Detect which cell encompasses the target text, then output its (x, y) center coordinate. 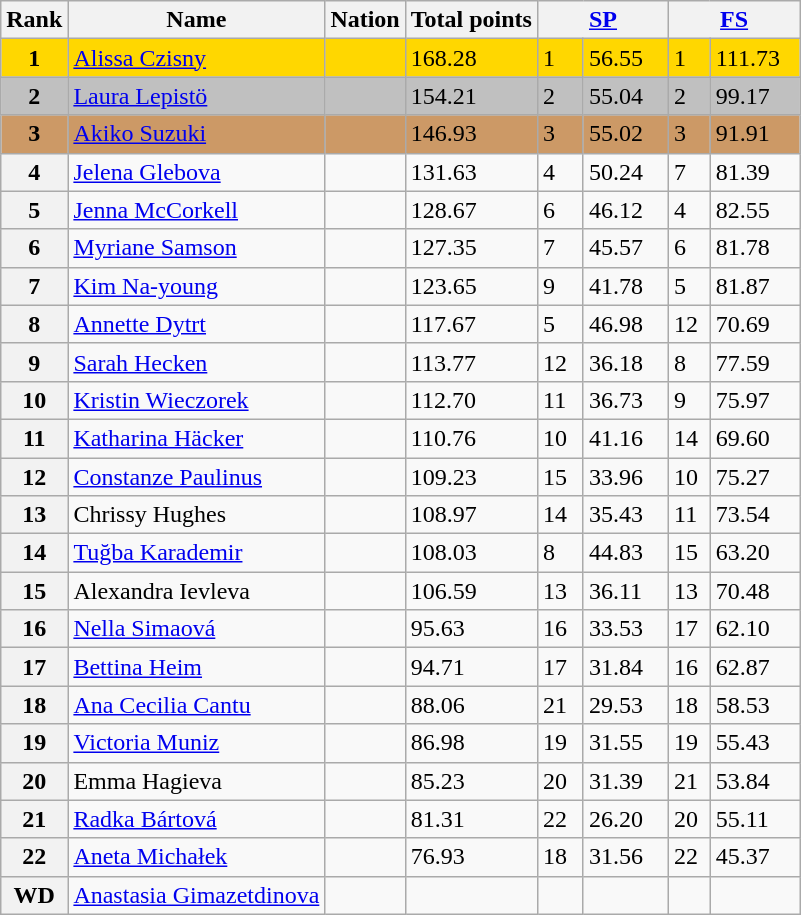
Constanze Paulinus (196, 477)
29.53 (626, 705)
123.65 (471, 286)
75.27 (754, 477)
Rank (34, 20)
55.11 (754, 819)
Bettina Heim (196, 667)
Ana Cecilia Cantu (196, 705)
Myriane Samson (196, 248)
108.97 (471, 515)
86.98 (471, 743)
81.39 (754, 172)
154.21 (471, 96)
45.37 (754, 857)
41.16 (626, 438)
31.56 (626, 857)
63.20 (754, 553)
35.43 (626, 515)
Laura Lepistö (196, 96)
58.53 (754, 705)
Alissa Czisny (196, 58)
Sarah Hecken (196, 362)
85.23 (471, 781)
62.10 (754, 629)
45.57 (626, 248)
70.69 (754, 324)
36.73 (626, 400)
Jelena Glebova (196, 172)
Annette Dytrt (196, 324)
110.76 (471, 438)
Aneta Michałek (196, 857)
99.17 (754, 96)
146.93 (471, 134)
94.71 (471, 667)
131.63 (471, 172)
Name (196, 20)
117.67 (471, 324)
WD (34, 895)
Radka Bártová (196, 819)
31.55 (626, 743)
Nella Simaová (196, 629)
88.06 (471, 705)
112.70 (471, 400)
109.23 (471, 477)
113.77 (471, 362)
33.53 (626, 629)
Victoria Muniz (196, 743)
36.11 (626, 591)
31.84 (626, 667)
70.48 (754, 591)
127.35 (471, 248)
91.91 (754, 134)
108.03 (471, 553)
111.73 (754, 58)
55.43 (754, 743)
Anastasia Gimazetdinova (196, 895)
Jenna McCorkell (196, 210)
76.93 (471, 857)
81.87 (754, 286)
106.59 (471, 591)
46.98 (626, 324)
Emma Hagieva (196, 781)
26.20 (626, 819)
Chrissy Hughes (196, 515)
50.24 (626, 172)
128.67 (471, 210)
Nation (365, 20)
62.87 (754, 667)
168.28 (471, 58)
Alexandra Ievleva (196, 591)
75.97 (754, 400)
55.02 (626, 134)
82.55 (754, 210)
Kim Na-young (196, 286)
Tuğba Karademir (196, 553)
56.55 (626, 58)
44.83 (626, 553)
FS (734, 20)
81.31 (471, 819)
69.60 (754, 438)
Akiko Suzuki (196, 134)
73.54 (754, 515)
31.39 (626, 781)
55.04 (626, 96)
46.12 (626, 210)
Katharina Häcker (196, 438)
Kristin Wieczorek (196, 400)
33.96 (626, 477)
53.84 (754, 781)
41.78 (626, 286)
77.59 (754, 362)
36.18 (626, 362)
95.63 (471, 629)
81.78 (754, 248)
SP (602, 20)
Total points (471, 20)
